Return [X, Y] of the center of cell containing provided text 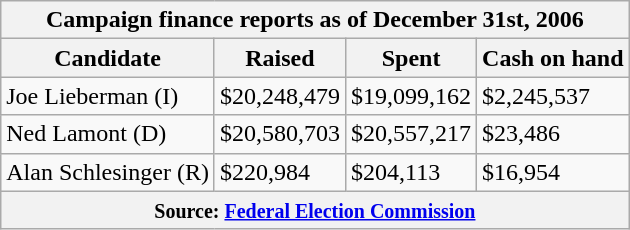
$23,486 [553, 134]
$20,580,703 [280, 134]
Cash on hand [553, 58]
$220,984 [280, 172]
$16,954 [553, 172]
Joe Lieberman (I) [108, 96]
Raised [280, 58]
Alan Schlesinger (R) [108, 172]
$2,245,537 [553, 96]
$20,557,217 [410, 134]
Ned Lamont (D) [108, 134]
Spent [410, 58]
Campaign finance reports as of December 31st, 2006 [315, 20]
Source: Federal Election Commission [315, 210]
$20,248,479 [280, 96]
$204,113 [410, 172]
$19,099,162 [410, 96]
Candidate [108, 58]
